Return (X, Y) of the center of cell containing provided text 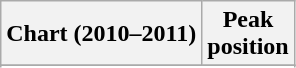
Peak position (248, 34)
Chart (2010–2011) (102, 34)
